Detect which cell encompasses the target text, then output its [x, y] center coordinate. 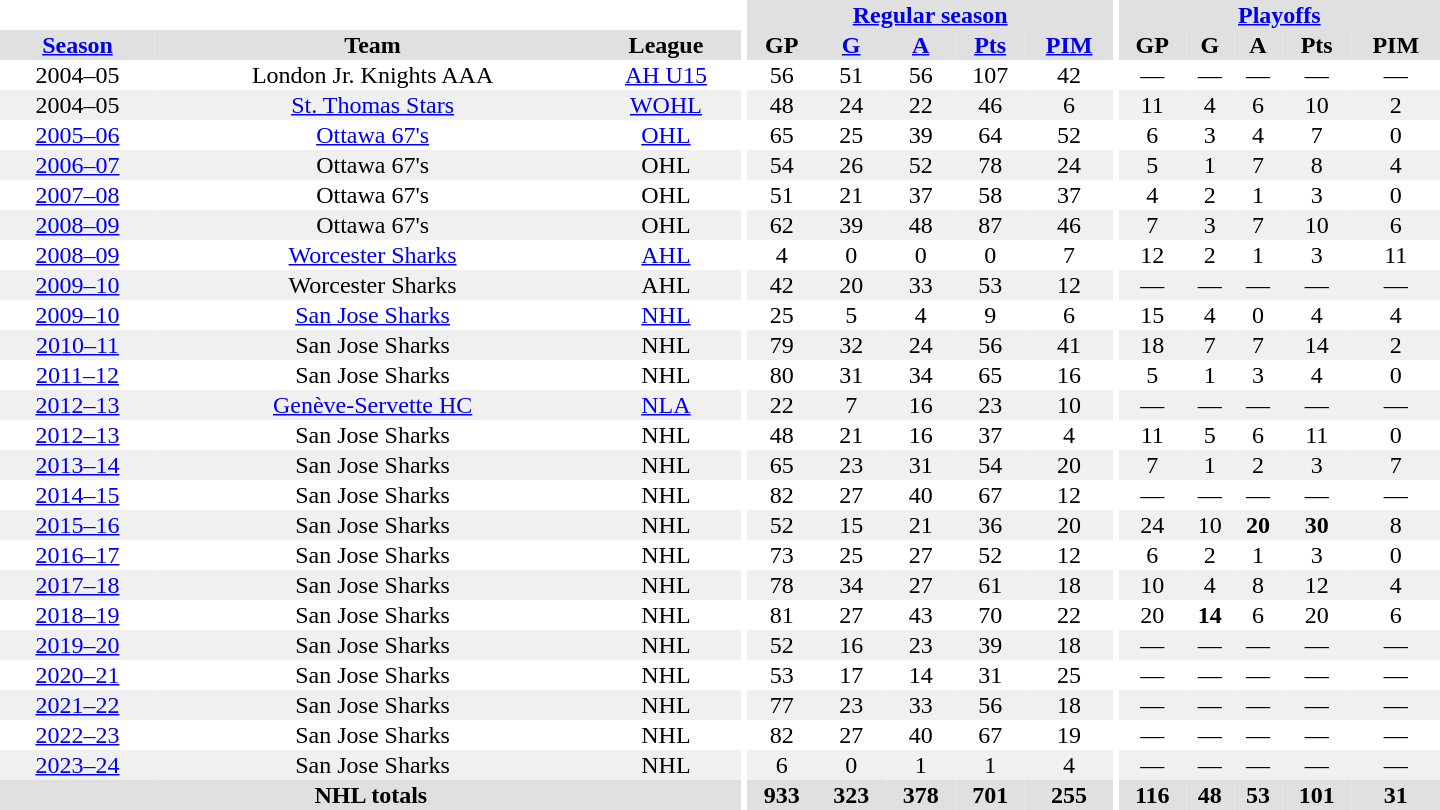
2014–15 [78, 495]
30 [1316, 525]
36 [990, 525]
League [666, 45]
London Jr. Knights AAA [372, 75]
323 [850, 795]
2017–18 [78, 585]
933 [782, 795]
2007–08 [78, 195]
Genève-Servette HC [372, 405]
41 [1069, 345]
80 [782, 375]
378 [920, 795]
26 [850, 165]
2010–11 [78, 345]
255 [1069, 795]
79 [782, 345]
2005–06 [78, 135]
2020–21 [78, 675]
2015–16 [78, 525]
2013–14 [78, 465]
62 [782, 225]
87 [990, 225]
19 [1069, 735]
43 [920, 615]
Team [372, 45]
NLA [666, 405]
NHL totals [371, 795]
2018–19 [78, 615]
AH U15 [666, 75]
Playoffs [1280, 15]
701 [990, 795]
70 [990, 615]
64 [990, 135]
2022–23 [78, 735]
116 [1152, 795]
WOHL [666, 105]
107 [990, 75]
73 [782, 555]
2021–22 [78, 705]
17 [850, 675]
Regular season [930, 15]
2006–07 [78, 165]
2019–20 [78, 645]
61 [990, 585]
2016–17 [78, 555]
2011–12 [78, 375]
St. Thomas Stars [372, 105]
81 [782, 615]
58 [990, 195]
32 [850, 345]
101 [1316, 795]
Season [78, 45]
2023–24 [78, 765]
9 [990, 315]
77 [782, 705]
